Provide the [x, y] coordinate of the cell's center where the given text is located.  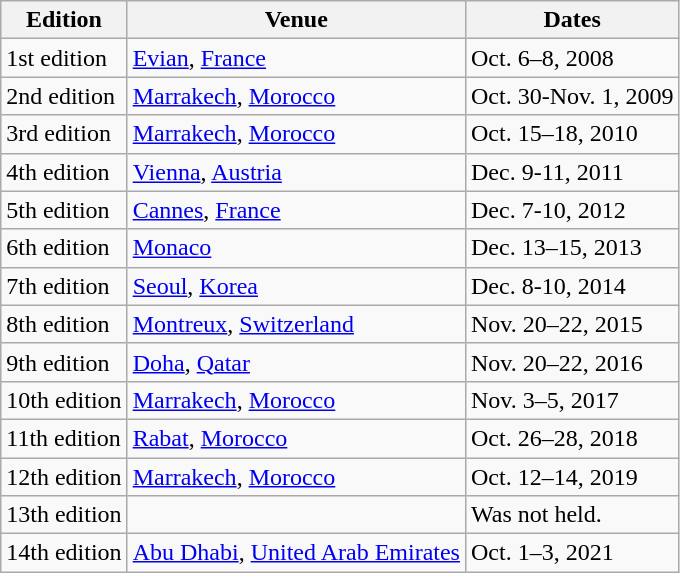
Abu Dhabi, United Arab Emirates [296, 553]
13th edition [64, 515]
10th edition [64, 400]
Oct. 26–28, 2018 [572, 438]
11th edition [64, 438]
Was not held. [572, 515]
Vienna, Austria [296, 172]
Oct. 15–18, 2010 [572, 134]
Oct. 1–3, 2021 [572, 553]
1st edition [64, 58]
14th edition [64, 553]
Nov. 20–22, 2015 [572, 324]
7th edition [64, 286]
Dec. 7-10, 2012 [572, 210]
Monaco [296, 248]
Nov. 3–5, 2017 [572, 400]
Dec. 8-10, 2014 [572, 286]
12th edition [64, 477]
5th edition [64, 210]
8th edition [64, 324]
Edition [64, 20]
Montreux, Switzerland [296, 324]
9th edition [64, 362]
Seoul, Korea [296, 286]
Doha, Qatar [296, 362]
Oct. 12–14, 2019 [572, 477]
Nov. 20–22, 2016 [572, 362]
Rabat, Morocco [296, 438]
Oct. 30-Nov. 1, 2009 [572, 96]
Dec. 13–15, 2013 [572, 248]
Cannes, France [296, 210]
6th edition [64, 248]
2nd edition [64, 96]
Evian, France [296, 58]
Oct. 6–8, 2008 [572, 58]
3rd edition [64, 134]
4th edition [64, 172]
Venue [296, 20]
Dec. 9-11, 2011 [572, 172]
Dates [572, 20]
